Pinpoint the cell where the given text exists, returning its [x, y] midpoint coordinate. 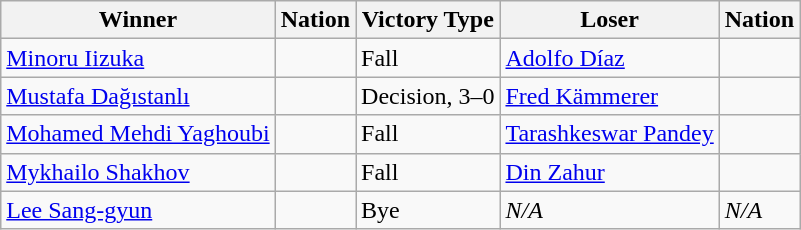
Minoru Iizuka [138, 58]
Lee Sang-gyun [138, 210]
Decision, 3–0 [428, 96]
Tarashkeswar Pandey [610, 134]
Victory Type [428, 20]
Adolfo Díaz [610, 58]
Loser [610, 20]
Mustafa Dağıstanlı [138, 96]
Mykhailo Shakhov [138, 172]
Winner [138, 20]
Din Zahur [610, 172]
Fred Kämmerer [610, 96]
Mohamed Mehdi Yaghoubi [138, 134]
Bye [428, 210]
